For the text-containing cell, return its midpoint in [X, Y] coordinate format. 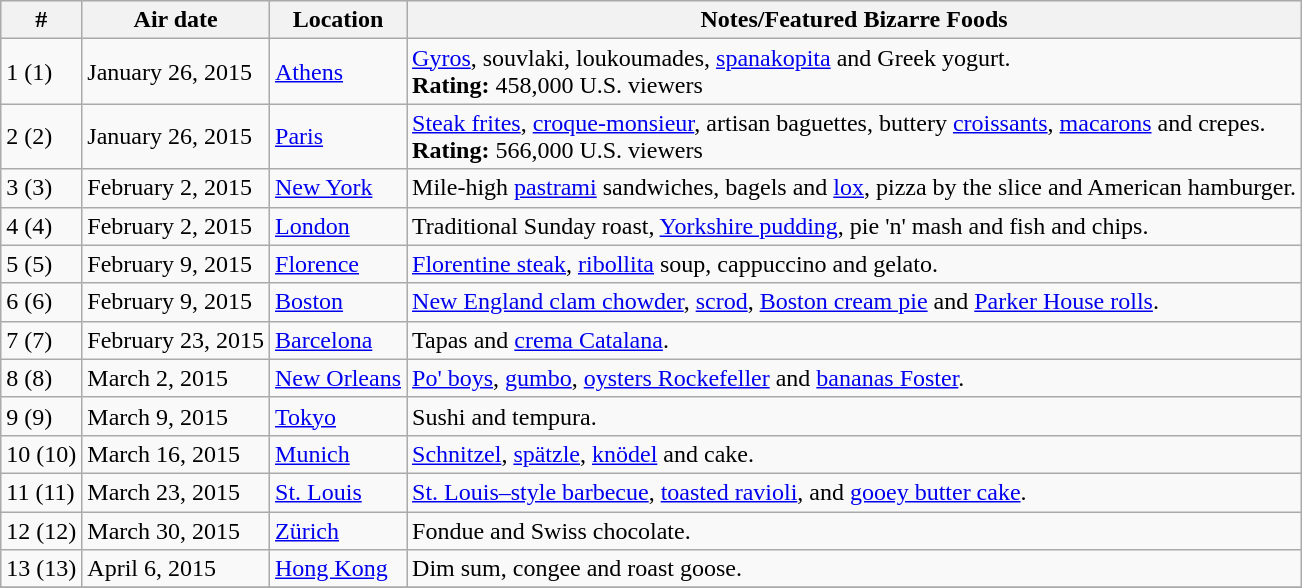
March 9, 2015 [176, 416]
Barcelona [338, 340]
March 2, 2015 [176, 378]
Po' boys, gumbo, oysters Rockefeller and bananas Foster. [854, 378]
London [338, 226]
Paris [338, 136]
Steak frites, croque-monsieur, artisan baguettes, buttery croissants, macarons and crepes.Rating: 566,000 U.S. viewers [854, 136]
St. Louis [338, 492]
1 (1) [42, 72]
13 (13) [42, 569]
Fondue and Swiss chocolate. [854, 531]
Traditional Sunday roast, Yorkshire pudding, pie 'n' mash and fish and chips. [854, 226]
8 (8) [42, 378]
3 (3) [42, 188]
Zürich [338, 531]
Florentine steak, ribollita soup, cappuccino and gelato. [854, 264]
2 (2) [42, 136]
Air date [176, 20]
6 (6) [42, 302]
Hong Kong [338, 569]
11 (11) [42, 492]
Dim sum, congee and roast goose. [854, 569]
New Orleans [338, 378]
March 16, 2015 [176, 454]
February 23, 2015 [176, 340]
7 (7) [42, 340]
4 (4) [42, 226]
Mile-high pastrami sandwiches, bagels and lox, pizza by the slice and American hamburger. [854, 188]
Boston [338, 302]
Sushi and tempura. [854, 416]
Location [338, 20]
Athens [338, 72]
Tapas and crema Catalana. [854, 340]
Florence [338, 264]
Gyros, souvlaki, loukoumades, spanakopita and Greek yogurt.Rating: 458,000 U.S. viewers [854, 72]
10 (10) [42, 454]
12 (12) [42, 531]
9 (9) [42, 416]
Schnitzel, spätzle, knödel and cake. [854, 454]
New York [338, 188]
Notes/Featured Bizarre Foods [854, 20]
St. Louis–style barbecue, toasted ravioli, and gooey butter cake. [854, 492]
April 6, 2015 [176, 569]
March 23, 2015 [176, 492]
Munich [338, 454]
New England clam chowder, scrod, Boston cream pie and Parker House rolls. [854, 302]
Tokyo [338, 416]
# [42, 20]
March 30, 2015 [176, 531]
5 (5) [42, 264]
